Scan for the cell matching the given text and deliver its [x, y] coordinate at center. 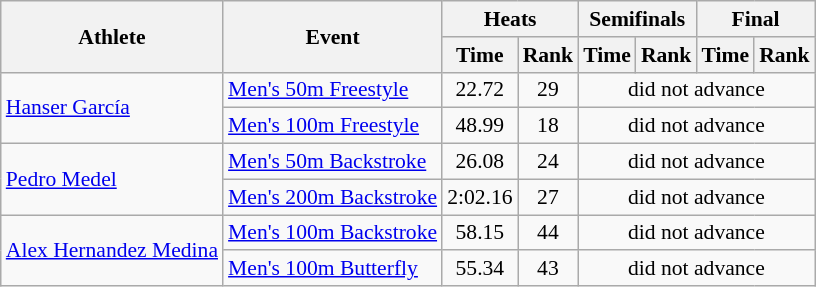
26.08 [480, 162]
Heats [510, 19]
Final [755, 19]
29 [548, 90]
Hanser García [112, 108]
58.15 [480, 233]
Men's 100m Butterfly [332, 269]
22.72 [480, 90]
2:02.16 [480, 197]
55.34 [480, 269]
Athlete [112, 36]
Event [332, 36]
Semifinals [637, 19]
44 [548, 233]
Men's 200m Backstroke [332, 197]
Pedro Medel [112, 180]
48.99 [480, 126]
Men's 50m Backstroke [332, 162]
27 [548, 197]
Men's 50m Freestyle [332, 90]
Men's 100m Backstroke [332, 233]
Men's 100m Freestyle [332, 126]
43 [548, 269]
18 [548, 126]
24 [548, 162]
Alex Hernandez Medina [112, 250]
